Identify which cell holds the provided text, then report its (X, Y) central coordinate. 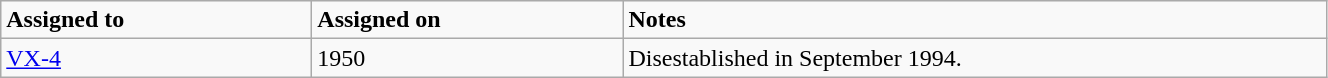
VX-4 (156, 58)
1950 (468, 58)
Notes (975, 20)
Disestablished in September 1994. (975, 58)
Assigned to (156, 20)
Assigned on (468, 20)
